Determine the [x, y] coordinate at the center of the cell enclosing the given text.  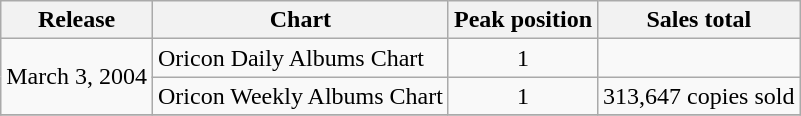
Oricon Daily Albums Chart [300, 58]
313,647 copies sold [699, 96]
Chart [300, 20]
Sales total [699, 20]
Release [77, 20]
Oricon Weekly Albums Chart [300, 96]
March 3, 2004 [77, 77]
Peak position [522, 20]
